Search for the cell housing the specified text and yield its [X, Y] center coordinate. 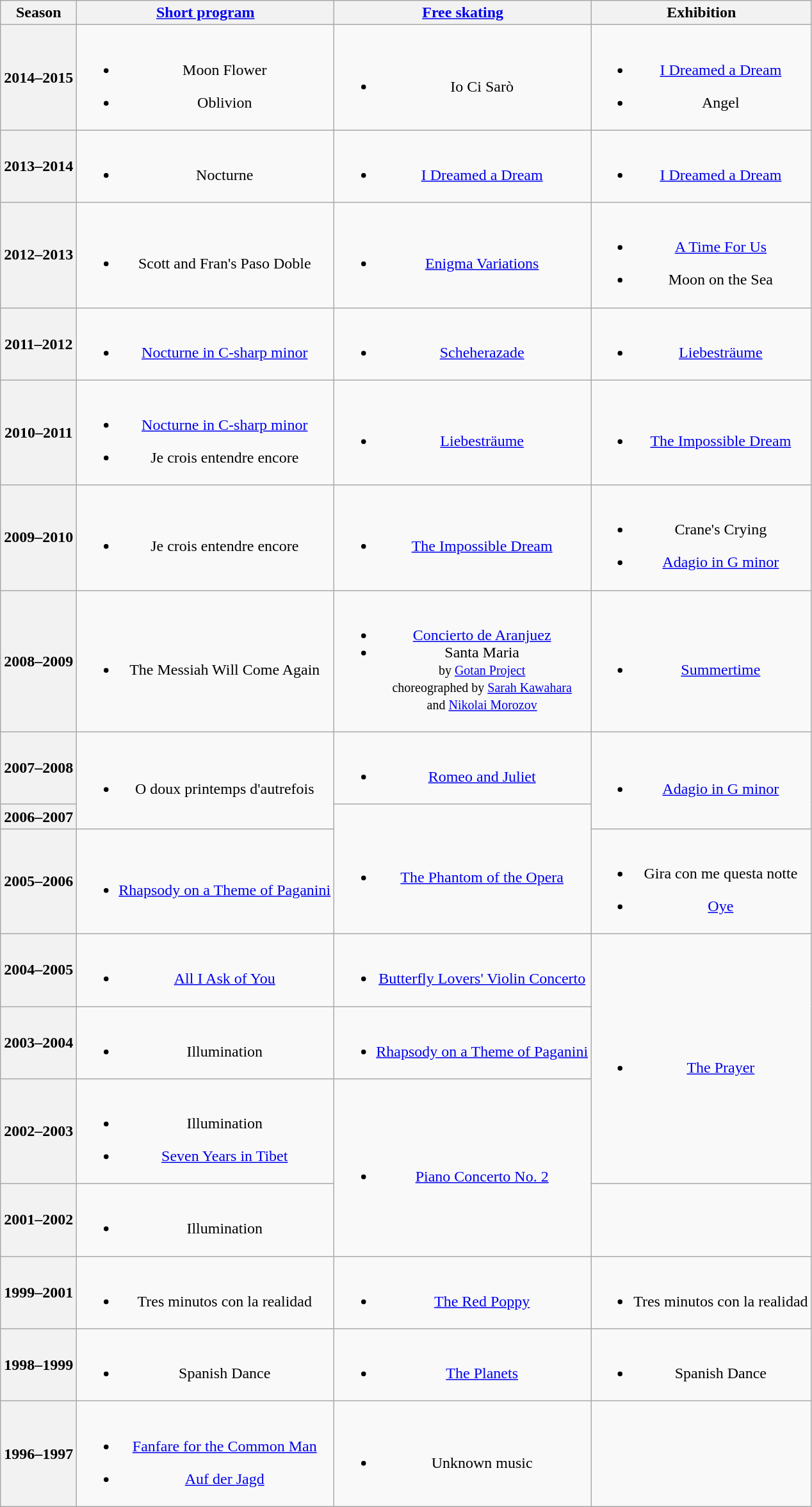
2002–2003 [38, 1132]
Nocturne in C-sharp minor Je crois entendre encore [206, 432]
Crane's Crying Adagio in G minor [702, 538]
Romeo and Juliet [463, 768]
Nocturne in C-sharp minor [206, 343]
Exhibition [702, 13]
Scott and Fran's Paso Doble [206, 255]
2012–2013 [38, 255]
Nocturne [206, 167]
I Dreamed a DreamAngel [702, 78]
2008–2009 [38, 661]
2003–2004 [38, 1042]
2006–2007 [38, 816]
2011–2012 [38, 343]
Moon FlowerOblivion [206, 78]
Concierto de Aranjuez Santa Maria by Gotan Project choreographed by Sarah Kawahara and Nikolai Morozov [463, 661]
Summertime [702, 661]
2010–2011 [38, 432]
2005–2006 [38, 881]
2007–2008 [38, 768]
The Messiah Will Come Again [206, 661]
All I Ask of You [206, 970]
2013–2014 [38, 167]
Piano Concerto No. 2 [463, 1167]
Fanfare for the Common Man Auf der Jagd [206, 1454]
Io Ci Sarò [463, 78]
The Planets [463, 1365]
Unknown music [463, 1454]
The Prayer [702, 1058]
2009–2010 [38, 538]
1999–2001 [38, 1293]
Gira con me questa notteOye [702, 881]
2004–2005 [38, 970]
Season [38, 13]
Scheherazade [463, 343]
O doux printemps d'autrefois [206, 780]
Free skating [463, 13]
1998–1999 [38, 1365]
Enigma Variations [463, 255]
1996–1997 [38, 1454]
Butterfly Lovers' Violin Concerto [463, 970]
2001–2002 [38, 1220]
The Phantom of the Opera [463, 869]
Short program [206, 13]
IlluminationSeven Years in Tibet [206, 1132]
2014–2015 [38, 78]
A Time For UsMoon on the Sea [702, 255]
The Red Poppy [463, 1293]
Je crois entendre encore [206, 538]
Adagio in G minor [702, 780]
